From the cell containing the given text, extract its center point as [x, y] coordinate. 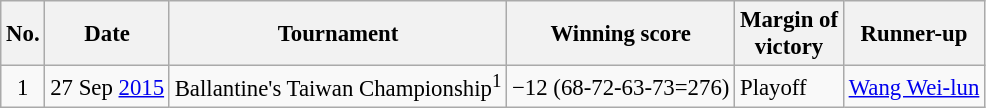
Ballantine's Taiwan Championship1 [338, 87]
−12 (68-72-63-73=276) [621, 87]
Wang Wei-lun [914, 87]
Tournament [338, 34]
Winning score [621, 34]
Runner-up [914, 34]
Date [107, 34]
1 [23, 87]
Margin ofvictory [790, 34]
Playoff [790, 87]
No. [23, 34]
27 Sep 2015 [107, 87]
